Provide the (x, y) coordinate of the cell's center where the given text is located.  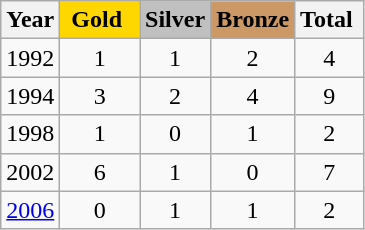
Bronze (253, 20)
3 (100, 96)
1998 (30, 134)
9 (330, 96)
1994 (30, 96)
2002 (30, 172)
Gold (100, 20)
6 (100, 172)
Silver (176, 20)
1992 (30, 58)
Year (30, 20)
2006 (30, 210)
7 (330, 172)
Total (330, 20)
